Output the (x, y) coordinate of the center of the cell containing the given text.  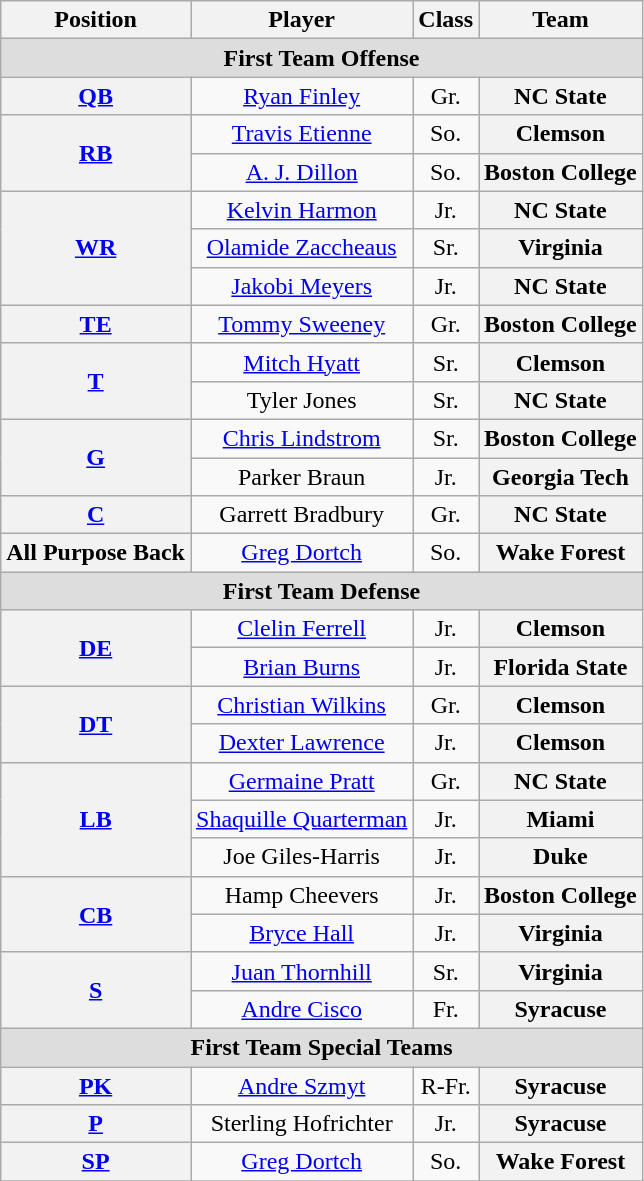
C (96, 515)
Fr. (446, 1009)
S (96, 990)
Parker Braun (301, 477)
LB (96, 819)
CB (96, 914)
Brian Burns (301, 667)
Andre Cisco (301, 1009)
Team (561, 20)
Christian Wilkins (301, 705)
Florida State (561, 667)
Bryce Hall (301, 933)
Travis Etienne (301, 134)
P (96, 1124)
PK (96, 1085)
A. J. Dillon (301, 172)
Tommy Sweeney (301, 324)
R-Fr. (446, 1085)
Position (96, 20)
Miami (561, 819)
Shaquille Quarterman (301, 819)
Clelin Ferrell (301, 629)
All Purpose Back (96, 553)
QB (96, 96)
Duke (561, 857)
First Team Special Teams (322, 1047)
SP (96, 1162)
Dexter Lawrence (301, 743)
WR (96, 248)
Ryan Finley (301, 96)
First Team Defense (322, 591)
Andre Szmyt (301, 1085)
Chris Lindstrom (301, 438)
Sterling Hofrichter (301, 1124)
Jakobi Meyers (301, 286)
RB (96, 153)
Joe Giles-Harris (301, 857)
Germaine Pratt (301, 781)
Class (446, 20)
DT (96, 724)
Olamide Zaccheaus (301, 248)
Hamp Cheevers (301, 895)
Player (301, 20)
First Team Offense (322, 58)
Georgia Tech (561, 477)
Juan Thornhill (301, 971)
TE (96, 324)
Garrett Bradbury (301, 515)
Tyler Jones (301, 400)
DE (96, 648)
Mitch Hyatt (301, 362)
G (96, 457)
T (96, 381)
Kelvin Harmon (301, 210)
